From the cell containing the given text, extract its center point as [X, Y] coordinate. 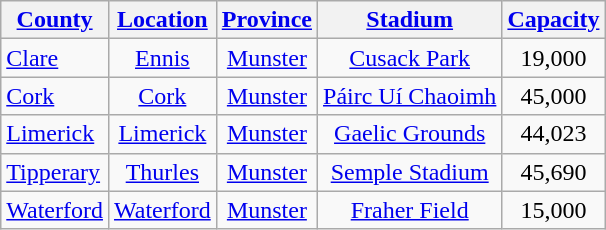
Semple Stadium [410, 172]
Fraher Field [410, 210]
County [55, 20]
19,000 [554, 58]
45,000 [554, 96]
Stadium [410, 20]
Province [266, 20]
Capacity [554, 20]
Thurles [162, 172]
Ennis [162, 58]
Tipperary [55, 172]
Páirc Uí Chaoimh [410, 96]
44,023 [554, 134]
45,690 [554, 172]
Clare [55, 58]
Location [162, 20]
Cusack Park [410, 58]
Gaelic Grounds [410, 134]
15,000 [554, 210]
